From the cell containing the given text, extract its center point as (X, Y) coordinate. 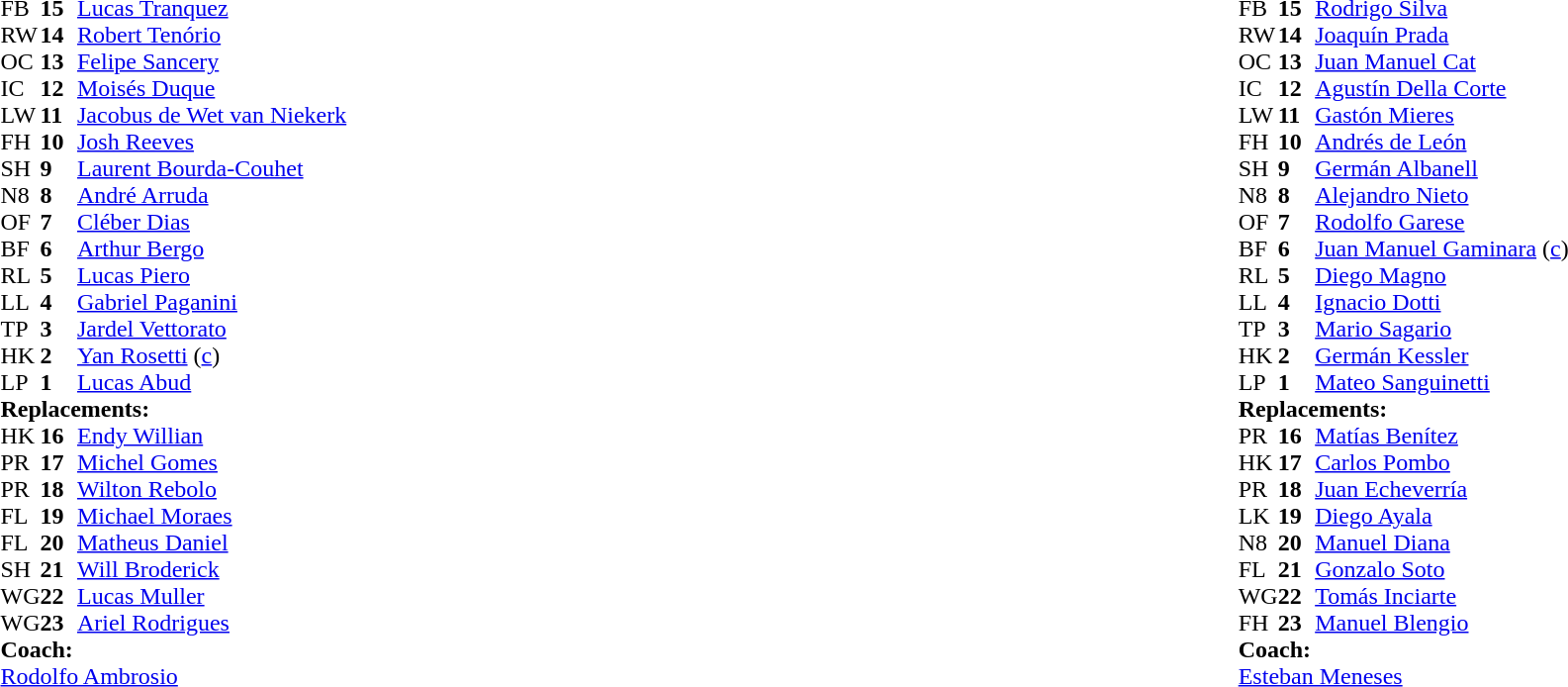
Josh Reeves (212, 143)
Jardel Vettorato (212, 329)
Gabriel Paganini (212, 303)
Lucas Muller (212, 596)
Replacements: (173, 410)
Matheus Daniel (212, 542)
Endy Willian (212, 436)
Ariel Rodrigues (212, 624)
Lucas Piero (212, 275)
Robert Tenório (212, 36)
Jacobus de Wet van Niekerk (212, 115)
LK (1258, 517)
Will Broderick (212, 570)
Lucas Abud (212, 382)
André Arruda (212, 196)
Michel Gomes (212, 463)
Arthur Bergo (212, 249)
Yan Rosetti (c) (212, 356)
Laurent Bourda-Couhet (212, 168)
Coach: (173, 649)
Michael Moraes (212, 517)
Cléber Dias (212, 222)
Wilton Rebolo (212, 489)
Felipe Sancery (212, 61)
Moisés Duque (212, 89)
